Extract the (X, Y) coordinate from the center of the cell holding the provided text.  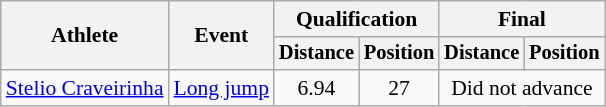
Final (522, 19)
Event (222, 36)
Long jump (222, 88)
Athlete (85, 36)
Stelio Craveirinha (85, 88)
27 (399, 88)
Did not advance (522, 88)
Qualification (356, 19)
6.94 (316, 88)
